From the cell containing the given text, extract its center point as (X, Y) coordinate. 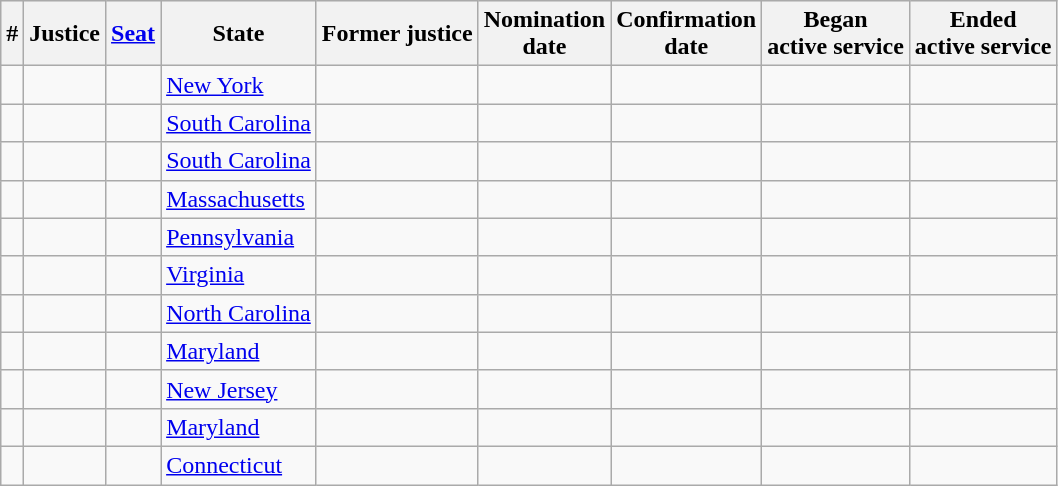
Endedactive service (983, 34)
Virginia (239, 275)
Justice (65, 34)
Connecticut (239, 465)
Massachusetts (239, 199)
North Carolina (239, 313)
Former justice (397, 34)
New Jersey (239, 389)
Pennsylvania (239, 237)
# (12, 34)
Seat (134, 34)
State (239, 34)
Nominationdate (544, 34)
New York (239, 85)
Confirmationdate (686, 34)
Beganactive service (836, 34)
